Locate the cell with the specified text and output its (x, y) center coordinate. 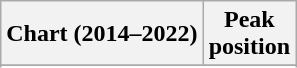
Chart (2014–2022) (102, 34)
Peakposition (249, 34)
